Determine the (x, y) coordinate at the center of the cell enclosing the given text.  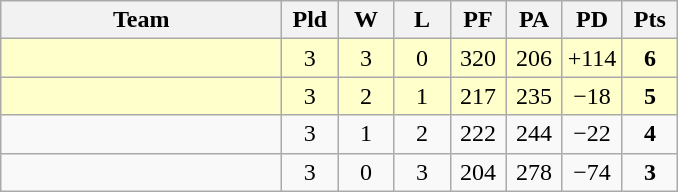
PF (478, 20)
4 (650, 134)
244 (534, 134)
217 (478, 96)
−22 (592, 134)
Team (142, 20)
222 (478, 134)
235 (534, 96)
PD (592, 20)
320 (478, 58)
206 (534, 58)
−74 (592, 172)
Pld (310, 20)
+114 (592, 58)
278 (534, 172)
5 (650, 96)
W (366, 20)
Pts (650, 20)
6 (650, 58)
L (422, 20)
−18 (592, 96)
204 (478, 172)
PA (534, 20)
